Detect which cell encompasses the target text, then output its [X, Y] center coordinate. 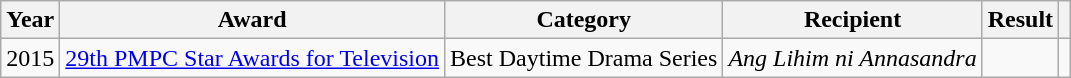
Award [252, 20]
Category [584, 20]
Recipient [852, 20]
Ang Lihim ni Annasandra [852, 58]
29th PMPC Star Awards for Television [252, 58]
Result [1020, 20]
Best Daytime Drama Series [584, 58]
Year [30, 20]
2015 [30, 58]
